Locate the cell with the specified text and output its [x, y] center coordinate. 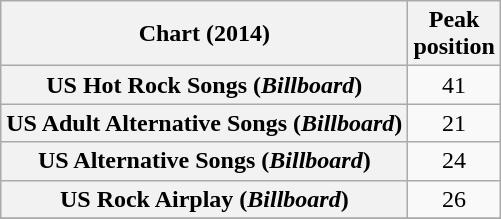
Chart (2014) [204, 34]
21 [454, 123]
Peakposition [454, 34]
41 [454, 85]
US Adult Alternative Songs (Billboard) [204, 123]
US Rock Airplay (Billboard) [204, 199]
US Alternative Songs (Billboard) [204, 161]
26 [454, 199]
US Hot Rock Songs (Billboard) [204, 85]
24 [454, 161]
